Locate the cell with the specified text and output its (x, y) center coordinate. 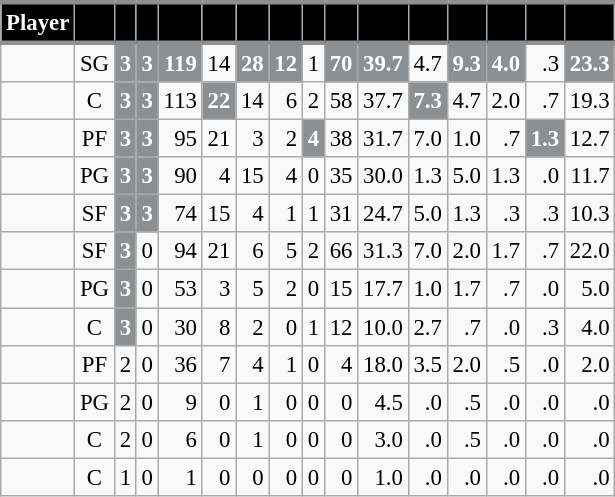
17.7 (383, 289)
23.3 (589, 62)
SG (95, 62)
90 (180, 176)
24.7 (383, 214)
22 (218, 101)
12.7 (589, 139)
39.7 (383, 62)
28 (252, 62)
30.0 (383, 176)
3.0 (383, 439)
30 (180, 327)
70 (340, 62)
94 (180, 251)
36 (180, 364)
113 (180, 101)
8 (218, 327)
18.0 (383, 364)
31 (340, 214)
95 (180, 139)
66 (340, 251)
7.3 (428, 101)
7 (218, 364)
119 (180, 62)
10.0 (383, 327)
35 (340, 176)
2.7 (428, 327)
3.5 (428, 364)
Player (38, 22)
53 (180, 289)
58 (340, 101)
10.3 (589, 214)
4.5 (383, 402)
31.7 (383, 139)
31.3 (383, 251)
9.3 (466, 62)
37.7 (383, 101)
74 (180, 214)
22.0 (589, 251)
9 (180, 402)
38 (340, 139)
19.3 (589, 101)
11.7 (589, 176)
